Return the (X, Y) coordinate for the center point of the cell that contains the specified text.  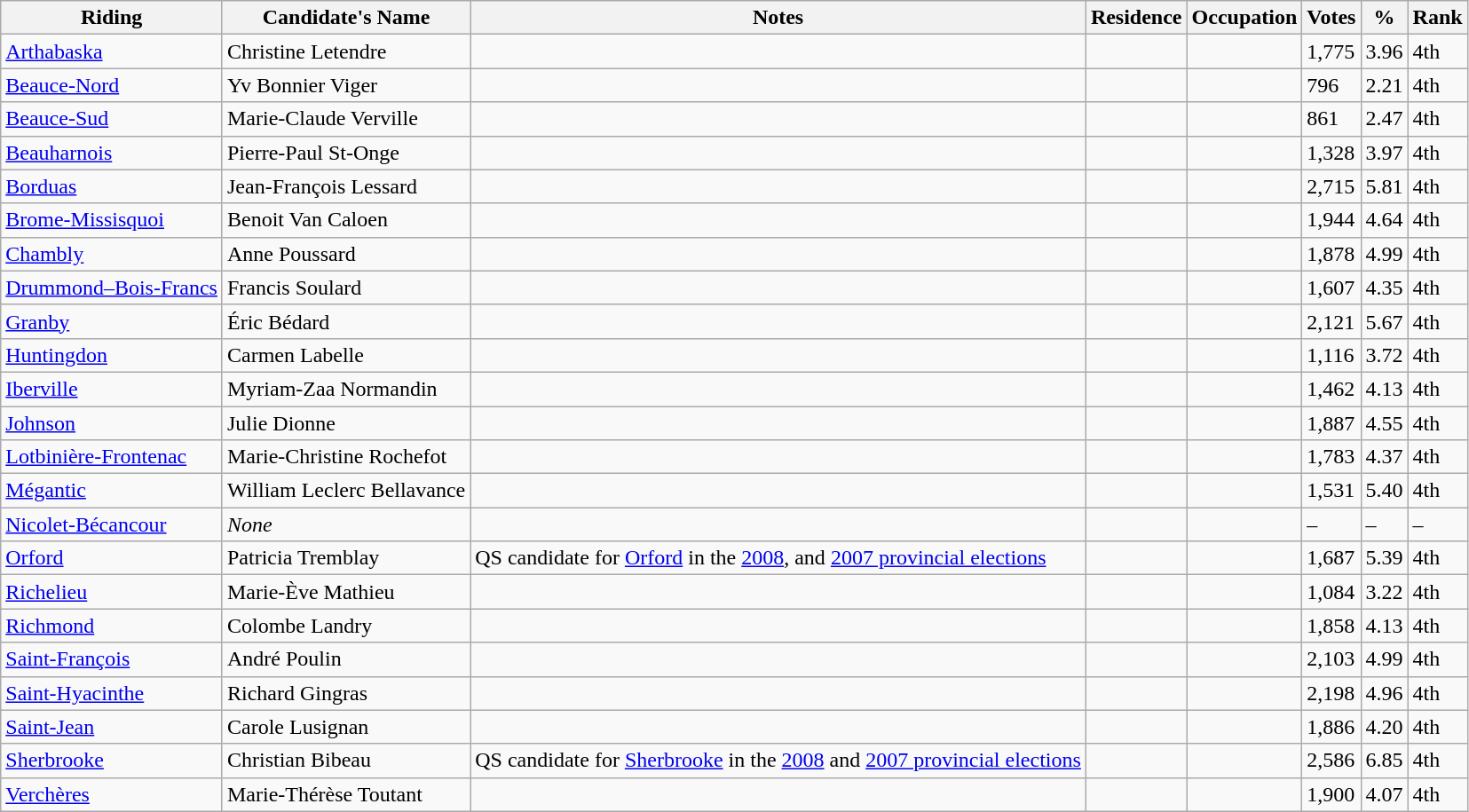
1,607 (1331, 288)
1,783 (1331, 457)
5.67 (1385, 321)
1,887 (1331, 423)
Arthabaska (112, 51)
Francis Soulard (346, 288)
QS candidate for Sherbrooke in the 2008 and 2007 provincial elections (778, 761)
2.47 (1385, 119)
Benoit Van Caloen (346, 220)
Saint-Hyacinthe (112, 693)
2,121 (1331, 321)
QS candidate for Orford in the 2008, and 2007 provincial elections (778, 558)
William Leclerc Bellavance (346, 491)
Johnson (112, 423)
Huntingdon (112, 355)
1,116 (1331, 355)
796 (1331, 85)
3.72 (1385, 355)
Beauharnois (112, 153)
5.39 (1385, 558)
Richard Gingras (346, 693)
Votes (1331, 18)
Notes (778, 18)
4.96 (1385, 693)
Beauce-Sud (112, 119)
Borduas (112, 186)
1,886 (1331, 727)
2,198 (1331, 693)
Lotbinière-Frontenac (112, 457)
Saint-Jean (112, 727)
Éric Bédard (346, 321)
Residence (1136, 18)
Pierre-Paul St-Onge (346, 153)
Marie-Thérèse Toutant (346, 794)
Orford (112, 558)
Carole Lusignan (346, 727)
2,586 (1331, 761)
Marie-Christine Rochefot (346, 457)
None (346, 524)
4.55 (1385, 423)
Iberville (112, 389)
1,944 (1331, 220)
4.37 (1385, 457)
Jean-François Lessard (346, 186)
861 (1331, 119)
Richelieu (112, 592)
Occupation (1244, 18)
3.22 (1385, 592)
André Poulin (346, 659)
Julie Dionne (346, 423)
2.21 (1385, 85)
1,084 (1331, 592)
4.35 (1385, 288)
Myriam-Zaa Normandin (346, 389)
Brome-Missisquoi (112, 220)
1,687 (1331, 558)
Candidate's Name (346, 18)
Riding (112, 18)
Patricia Tremblay (346, 558)
1,531 (1331, 491)
1,328 (1331, 153)
Yv Bonnier Viger (346, 85)
Nicolet-Bécancour (112, 524)
Colombe Landry (346, 626)
Marie-Ève Mathieu (346, 592)
Carmen Labelle (346, 355)
% (1385, 18)
2,103 (1331, 659)
1,900 (1331, 794)
Rank (1438, 18)
2,715 (1331, 186)
Sherbrooke (112, 761)
Verchères (112, 794)
1,878 (1331, 254)
Marie-Claude Verville (346, 119)
4.20 (1385, 727)
Chambly (112, 254)
6.85 (1385, 761)
4.07 (1385, 794)
Anne Poussard (346, 254)
1,858 (1331, 626)
3.97 (1385, 153)
Drummond–Bois-Francs (112, 288)
Mégantic (112, 491)
3.96 (1385, 51)
Christian Bibeau (346, 761)
1,775 (1331, 51)
1,462 (1331, 389)
4.64 (1385, 220)
Christine Letendre (346, 51)
Richmond (112, 626)
Beauce-Nord (112, 85)
Granby (112, 321)
5.40 (1385, 491)
Saint-François (112, 659)
5.81 (1385, 186)
